Output the [x, y] coordinate of the center of the cell containing the given text.  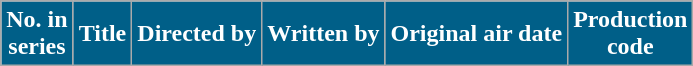
Productioncode [630, 34]
Title [102, 34]
No. inseries [37, 34]
Directed by [197, 34]
Original air date [476, 34]
Written by [324, 34]
